Return (x, y) of the center of cell containing provided text 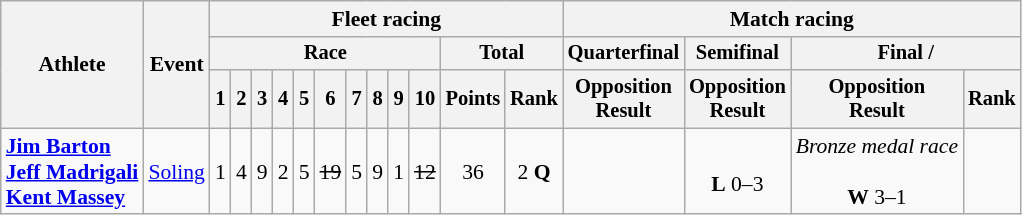
10 (425, 99)
Total (502, 54)
Race (326, 54)
Soling (176, 172)
8 (378, 99)
Final / (906, 54)
Points (473, 99)
Match racing (792, 19)
Quarterfinal (624, 54)
Event (176, 64)
12 (425, 172)
Bronze medal raceW 3–1 (877, 172)
6 (331, 99)
Athlete (72, 64)
Semifinal (738, 54)
7 (356, 99)
2 Q (534, 172)
3 (262, 99)
19 (331, 172)
L 0–3 (738, 172)
Fleet racing (386, 19)
Jim BartonJeff MadrigaliKent Massey (72, 172)
36 (473, 172)
